Return (x, y) of the center of cell containing provided text 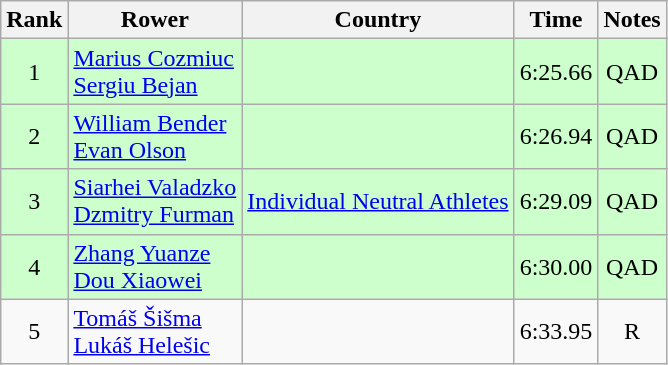
Individual Neutral Athletes (378, 202)
William BenderEvan Olson (155, 136)
Notes (632, 20)
4 (34, 266)
Tomáš ŠišmaLukáš Helešic (155, 332)
6:26.94 (556, 136)
6:33.95 (556, 332)
Time (556, 20)
6:30.00 (556, 266)
Rank (34, 20)
R (632, 332)
6:25.66 (556, 72)
6:29.09 (556, 202)
Siarhei ValadzkoDzmitry Furman (155, 202)
2 (34, 136)
Country (378, 20)
5 (34, 332)
3 (34, 202)
1 (34, 72)
Marius CozmiucSergiu Bejan (155, 72)
Rower (155, 20)
Zhang YuanzeDou Xiaowei (155, 266)
